Search for the cell housing the specified text and yield its [x, y] center coordinate. 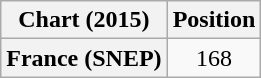
France (SNEP) [84, 58]
Chart (2015) [84, 20]
168 [214, 58]
Position [214, 20]
